Locate the cell with the specified text and output its (X, Y) center coordinate. 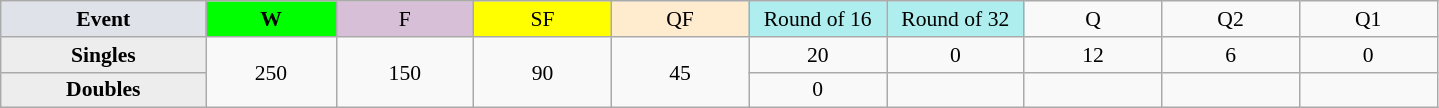
150 (405, 72)
90 (543, 72)
SF (543, 19)
20 (818, 55)
6 (1231, 55)
W (271, 19)
Q (1093, 19)
Round of 16 (818, 19)
Doubles (104, 90)
250 (271, 72)
45 (680, 72)
12 (1093, 55)
Singles (104, 55)
Event (104, 19)
Q1 (1368, 19)
Round of 32 (955, 19)
QF (680, 19)
Q2 (1231, 19)
F (405, 19)
